Determine the [x, y] coordinate at the center of the cell enclosing the given text.  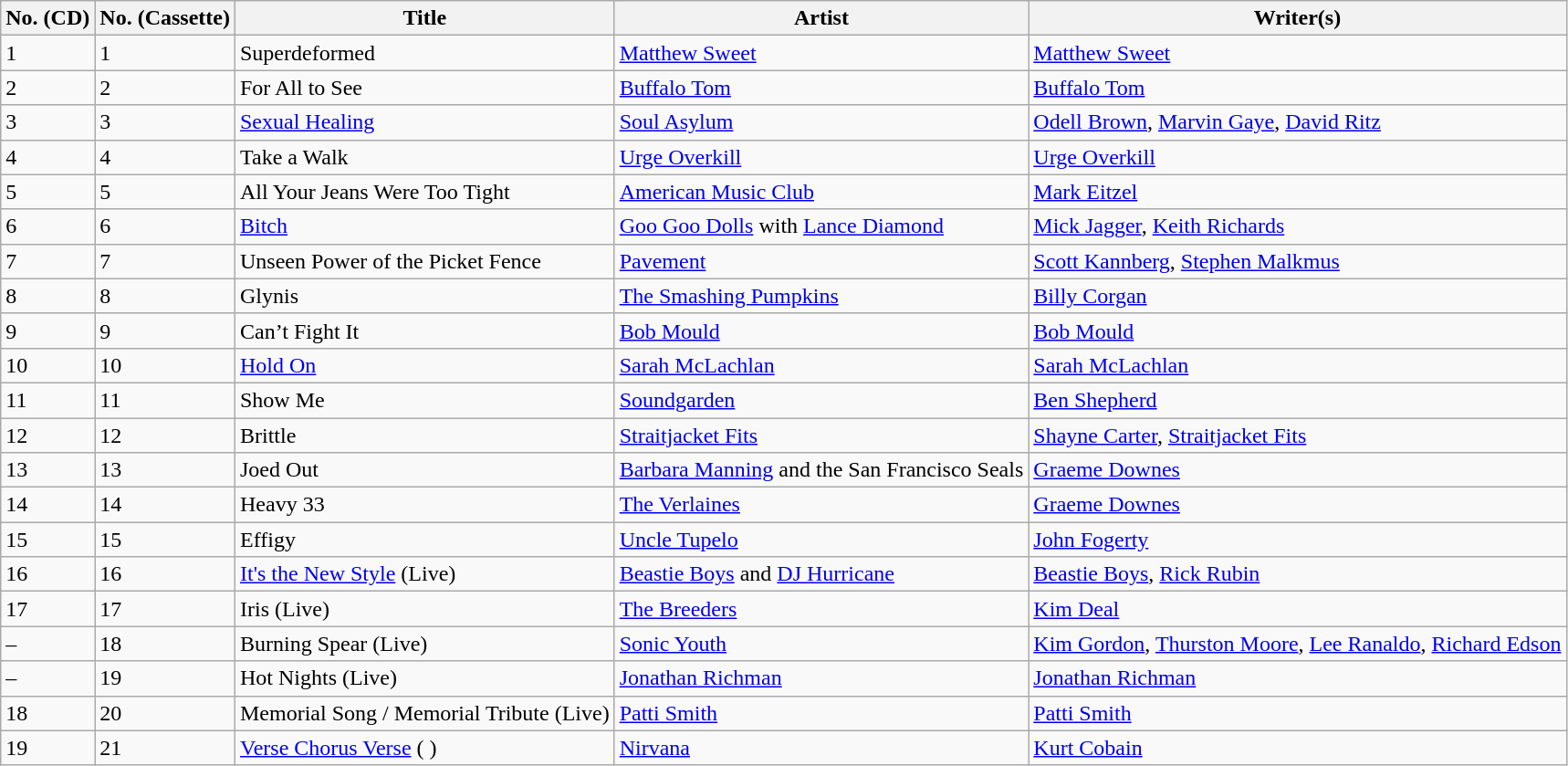
Bitch [424, 226]
The Verlaines [821, 505]
Effigy [424, 540]
No. (Cassette) [165, 18]
Sonic Youth [821, 644]
Beastie Boys, Rick Rubin [1298, 574]
20 [165, 713]
It's the New Style (Live) [424, 574]
Iris (Live) [424, 609]
Memorial Song / Memorial Tribute (Live) [424, 713]
Billy Corgan [1298, 296]
Uncle Tupelo [821, 540]
Unseen Power of the Picket Fence [424, 261]
American Music Club [821, 192]
Shayne Carter, Straitjacket Fits [1298, 435]
Superdeformed [424, 53]
The Breeders [821, 609]
Kim Deal [1298, 609]
Joed Out [424, 470]
Writer(s) [1298, 18]
Title [424, 18]
Verse Chorus Verse ( ) [424, 748]
Beastie Boys and DJ Hurricane [821, 574]
Kim Gordon, Thurston Moore, Lee Ranaldo, Richard Edson [1298, 644]
Ben Shepherd [1298, 400]
John Fogerty [1298, 540]
Hold On [424, 365]
Mick Jagger, Keith Richards [1298, 226]
Show Me [424, 400]
Odell Brown, Marvin Gaye, David Ritz [1298, 122]
Burning Spear (Live) [424, 644]
Soul Asylum [821, 122]
For All to See [424, 88]
No. (CD) [47, 18]
All Your Jeans Were Too Tight [424, 192]
Brittle [424, 435]
Artist [821, 18]
21 [165, 748]
Barbara Manning and the San Francisco Seals [821, 470]
Nirvana [821, 748]
Mark Eitzel [1298, 192]
Pavement [821, 261]
Straitjacket Fits [821, 435]
Glynis [424, 296]
Sexual Healing [424, 122]
Soundgarden [821, 400]
Can’t Fight It [424, 331]
Take a Walk [424, 157]
Hot Nights (Live) [424, 678]
Kurt Cobain [1298, 748]
Scott Kannberg, Stephen Malkmus [1298, 261]
The Smashing Pumpkins [821, 296]
Heavy 33 [424, 505]
Goo Goo Dolls with Lance Diamond [821, 226]
